Output the (X, Y) coordinate of the center of the cell containing the given text.  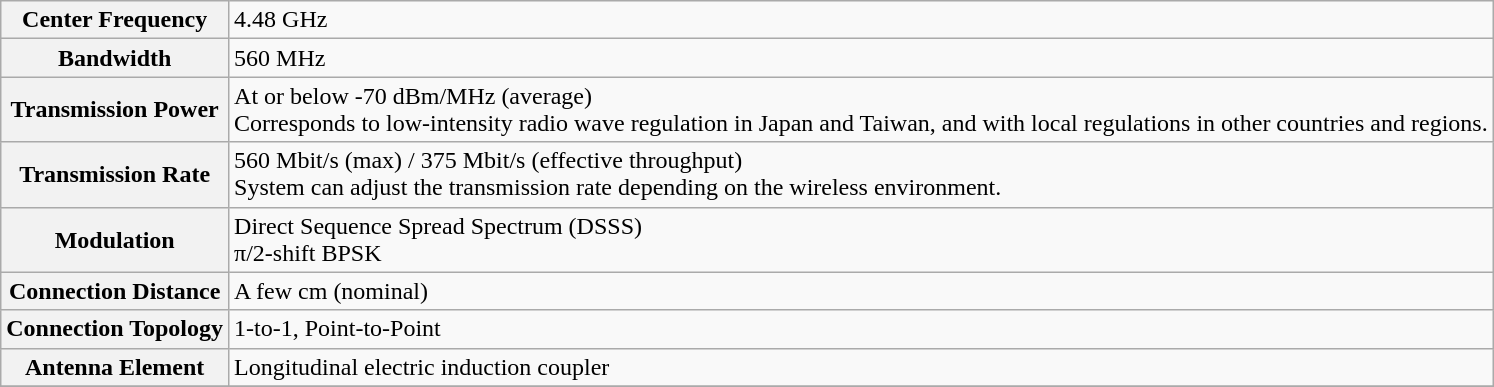
Antenna Element (115, 367)
4.48 GHz (862, 20)
1-to-1, Point-to-Point (862, 329)
560 MHz (862, 58)
Bandwidth (115, 58)
Connection Topology (115, 329)
Longitudinal electric induction coupler (862, 367)
A few cm (nominal) (862, 291)
Connection Distance (115, 291)
Modulation (115, 240)
Direct Sequence Spread Spectrum (DSSS)π/2-shift BPSK (862, 240)
Transmission Power (115, 110)
Center Frequency (115, 20)
560 Mbit/s (max) / 375 Mbit/s (effective throughput)System can adjust the transmission rate depending on the wireless environment. (862, 174)
Transmission Rate (115, 174)
